Pinpoint the cell where the given text exists, returning its [X, Y] midpoint coordinate. 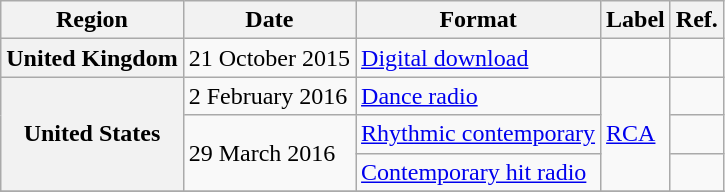
Format [478, 20]
2 February 2016 [269, 96]
Region [92, 20]
Rhythmic contemporary [478, 134]
Ref. [696, 20]
Label [636, 20]
29 March 2016 [269, 153]
21 October 2015 [269, 58]
RCA [636, 134]
Contemporary hit radio [478, 172]
Date [269, 20]
United States [92, 134]
Dance radio [478, 96]
United Kingdom [92, 58]
Digital download [478, 58]
